Pinpoint the cell where the given text exists, returning its (X, Y) midpoint coordinate. 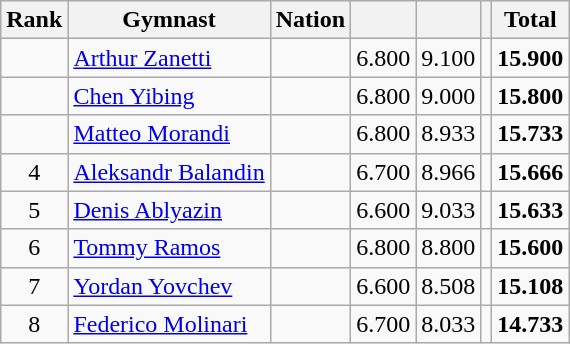
15.666 (530, 172)
Arthur Zanetti (169, 58)
15.108 (530, 286)
14.733 (530, 324)
7 (34, 286)
Yordan Yovchev (169, 286)
Gymnast (169, 20)
5 (34, 210)
Tommy Ramos (169, 248)
15.800 (530, 96)
15.733 (530, 134)
Federico Molinari (169, 324)
Chen Yibing (169, 96)
15.600 (530, 248)
8.508 (448, 286)
9.033 (448, 210)
8.933 (448, 134)
9.100 (448, 58)
Matteo Morandi (169, 134)
Nation (310, 20)
Rank (34, 20)
Aleksandr Balandin (169, 172)
8 (34, 324)
Total (530, 20)
9.000 (448, 96)
4 (34, 172)
15.900 (530, 58)
15.633 (530, 210)
6 (34, 248)
8.800 (448, 248)
Denis Ablyazin (169, 210)
8.033 (448, 324)
8.966 (448, 172)
